Extract the [X, Y] coordinate from the center of the cell holding the provided text.  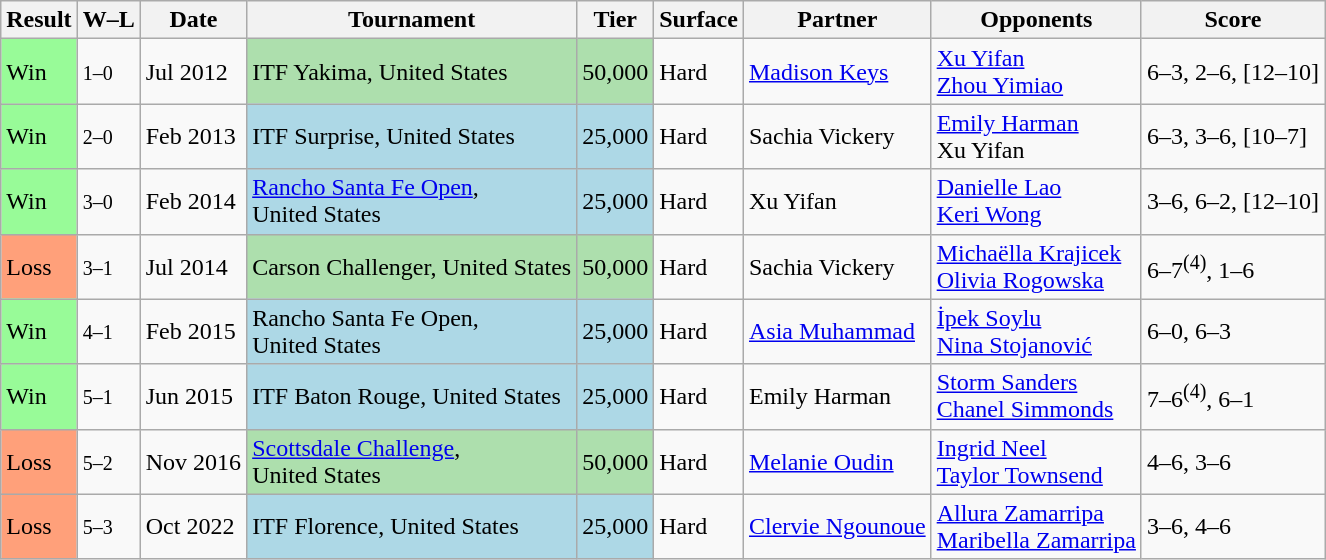
Xu Yifan [837, 202]
ITF Baton Rouge, United States [412, 396]
6–3, 2–6, [12–10] [1232, 72]
Xu Yifan Zhou Yimiao [1036, 72]
Michaëlla Krajicek Olivia Rogowska [1036, 266]
Date [193, 20]
Jul 2014 [193, 266]
Ingrid Neel Taylor Townsend [1036, 462]
İpek Soylu Nina Stojanović [1036, 332]
W–L [108, 20]
Emily Harman Xu Yifan [1036, 136]
Tournament [412, 20]
4–6, 3–6 [1232, 462]
Result [39, 20]
3–6, 6–2, [12–10] [1232, 202]
5–3 [108, 526]
Jun 2015 [193, 396]
5–2 [108, 462]
Partner [837, 20]
Feb 2014 [193, 202]
1–0 [108, 72]
5–1 [108, 396]
ITF Florence, United States [412, 526]
Oct 2022 [193, 526]
Asia Muhammad [837, 332]
Danielle Lao Keri Wong [1036, 202]
6–3, 3–6, [10–7] [1232, 136]
Melanie Oudin [837, 462]
Nov 2016 [193, 462]
Clervie Ngounoue [837, 526]
6–7(4), 1–6 [1232, 266]
Storm Sanders Chanel Simmonds [1036, 396]
7–6(4), 6–1 [1232, 396]
6–0, 6–3 [1232, 332]
3–6, 4–6 [1232, 526]
Madison Keys [837, 72]
Opponents [1036, 20]
4–1 [108, 332]
Allura Zamarripa Maribella Zamarripa [1036, 526]
Emily Harman [837, 396]
ITF Surprise, United States [412, 136]
2–0 [108, 136]
Jul 2012 [193, 72]
Feb 2015 [193, 332]
Feb 2013 [193, 136]
3–1 [108, 266]
Surface [699, 20]
Carson Challenger, United States [412, 266]
Scottsdale Challenge, United States [412, 462]
3–0 [108, 202]
Score [1232, 20]
Tier [616, 20]
ITF Yakima, United States [412, 72]
